Detect which cell encompasses the target text, then output its (X, Y) center coordinate. 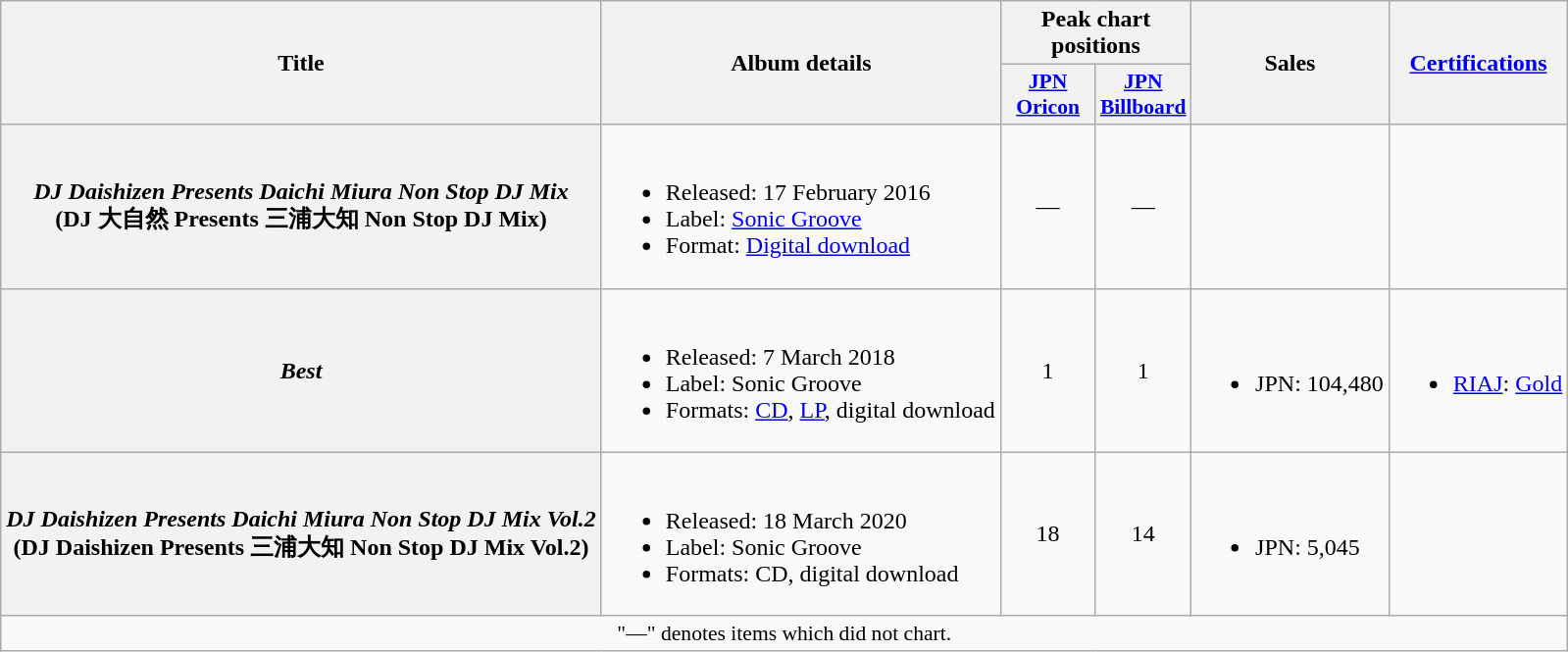
JPNOricon (1047, 94)
"—" denotes items which did not chart. (784, 633)
Title (302, 63)
JPN: 5,045 (1290, 533)
Album details (800, 63)
14 (1143, 533)
DJ Daishizen Presents Daichi Miura Non Stop DJ Mix Vol.2(DJ Daishizen Presents 三浦大知 Non Stop DJ Mix Vol.2) (302, 533)
Sales (1290, 63)
Peak chart positions (1095, 33)
Certifications (1478, 63)
Released: 18 March 2020Label: Sonic GrooveFormats: CD, digital download (800, 533)
JPN: 104,480 (1290, 371)
Released: 7 March 2018Label: Sonic GrooveFormats: CD, LP, digital download (800, 371)
DJ Daishizen Presents Daichi Miura Non Stop DJ Mix(DJ 大自然 Presents 三浦大知 Non Stop DJ Mix) (302, 206)
RIAJ: Gold (1478, 371)
JPNBillboard (1143, 94)
Released: 17 February 2016Label: Sonic GrooveFormat: Digital download (800, 206)
18 (1047, 533)
Best (302, 371)
